Detect which cell encompasses the target text, then output its (X, Y) center coordinate. 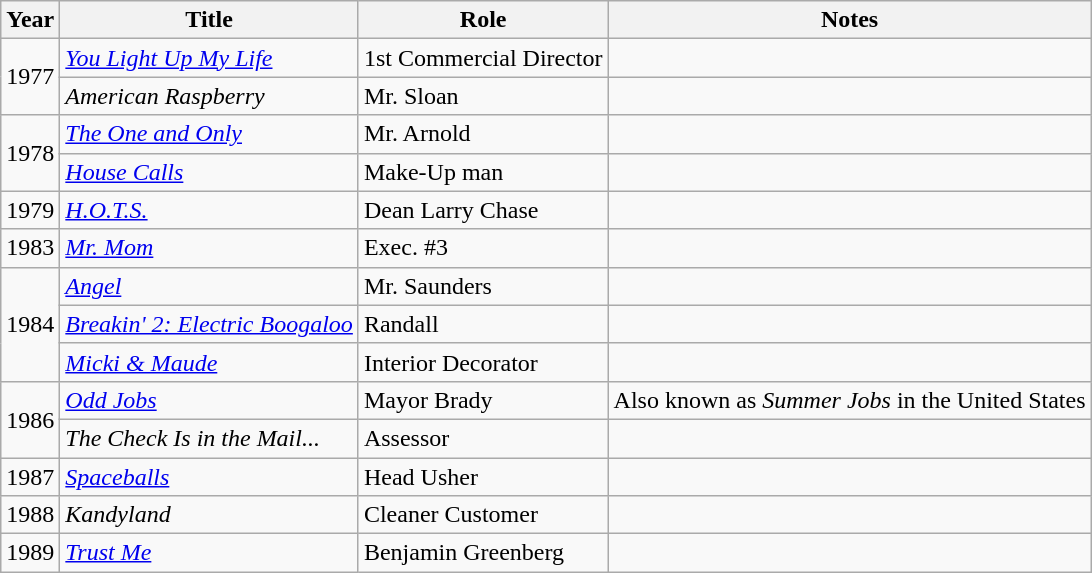
The One and Only (210, 134)
Spaceballs (210, 477)
1986 (30, 419)
American Raspberry (210, 96)
Angel (210, 286)
Micki & Maude (210, 362)
1977 (30, 77)
Odd Jobs (210, 400)
Breakin' 2: Electric Boogaloo (210, 324)
The Check Is in the Mail... (210, 438)
Benjamin Greenberg (483, 553)
House Calls (210, 172)
Cleaner Customer (483, 515)
Kandyland (210, 515)
Trust Me (210, 553)
Also known as Summer Jobs in the United States (850, 400)
Title (210, 20)
Role (483, 20)
Mayor Brady (483, 400)
1978 (30, 153)
Mr. Saunders (483, 286)
1st Commercial Director (483, 58)
Mr. Mom (210, 248)
1989 (30, 553)
Dean Larry Chase (483, 210)
Randall (483, 324)
You Light Up My Life (210, 58)
1987 (30, 477)
Head Usher (483, 477)
1983 (30, 248)
Year (30, 20)
Make-Up man (483, 172)
Assessor (483, 438)
Mr. Arnold (483, 134)
H.O.T.S. (210, 210)
Interior Decorator (483, 362)
1988 (30, 515)
1984 (30, 324)
Notes (850, 20)
Exec. #3 (483, 248)
Mr. Sloan (483, 96)
1979 (30, 210)
